Extract the [X, Y] coordinate from the center of the cell holding the provided text.  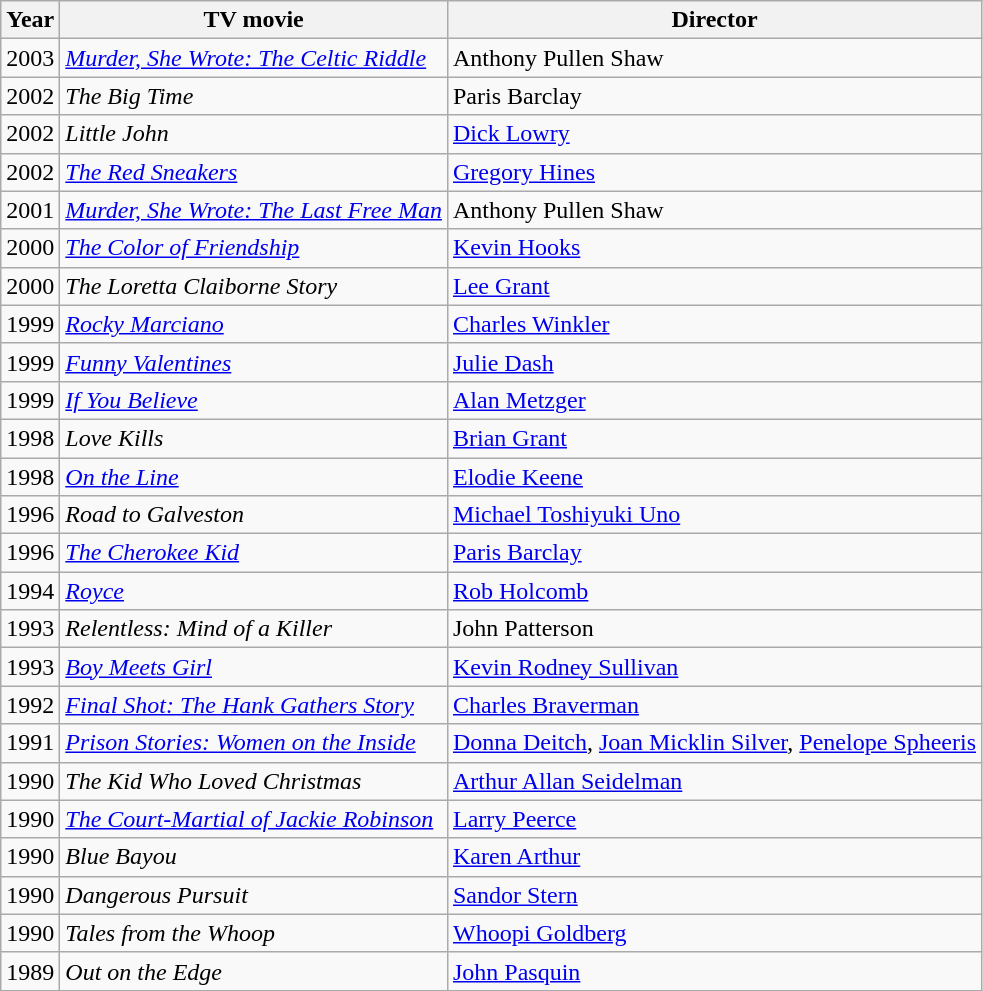
John Pasquin [714, 971]
Whoopi Goldberg [714, 933]
Relentless: Mind of a Killer [254, 629]
The Kid Who Loved Christmas [254, 781]
Dangerous Pursuit [254, 895]
Donna Deitch, Joan Micklin Silver, Penelope Spheeris [714, 743]
Rob Holcomb [714, 591]
Charles Braverman [714, 705]
Lee Grant [714, 286]
2003 [30, 58]
Karen Arthur [714, 857]
Tales from the Whoop [254, 933]
Year [30, 20]
Murder, She Wrote: The Celtic Riddle [254, 58]
Kevin Hooks [714, 248]
The Court-Martial of Jackie Robinson [254, 819]
Royce [254, 591]
Funny Valentines [254, 362]
Brian Grant [714, 438]
The Loretta Claiborne Story [254, 286]
Arthur Allan Seidelman [714, 781]
Gregory Hines [714, 172]
Kevin Rodney Sullivan [714, 667]
Little John [254, 134]
Love Kills [254, 438]
Director [714, 20]
Road to Galveston [254, 515]
Charles Winkler [714, 324]
Sandor Stern [714, 895]
Boy Meets Girl [254, 667]
The Big Time [254, 96]
1989 [30, 971]
Out on the Edge [254, 971]
If You Believe [254, 400]
Blue Bayou [254, 857]
Larry Peerce [714, 819]
1992 [30, 705]
Elodie Keene [714, 477]
1991 [30, 743]
2001 [30, 210]
Rocky Marciano [254, 324]
On the Line [254, 477]
Alan Metzger [714, 400]
1994 [30, 591]
The Color of Friendship [254, 248]
Julie Dash [714, 362]
The Red Sneakers [254, 172]
Prison Stories: Women on the Inside [254, 743]
John Patterson [714, 629]
TV movie [254, 20]
Dick Lowry [714, 134]
Murder, She Wrote: The Last Free Man [254, 210]
Final Shot: The Hank Gathers Story [254, 705]
The Cherokee Kid [254, 553]
Michael Toshiyuki Uno [714, 515]
